Extract the (x, y) coordinate from the center of the cell holding the provided text.  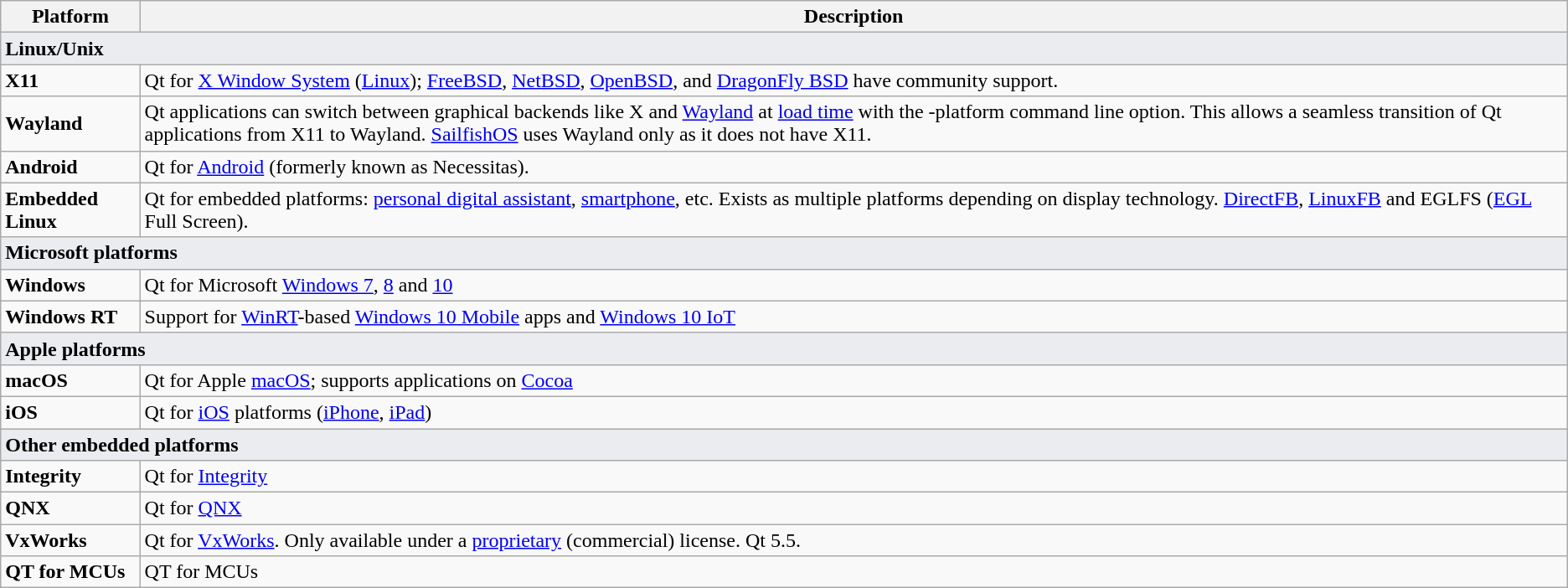
Apple platforms (784, 348)
Linux/Unix (784, 49)
macOS (70, 380)
Qt for Apple macOS; supports applications on Cocoa (854, 380)
VxWorks (70, 540)
Qt for iOS platforms (iPhone, iPad) (854, 412)
Platform (70, 17)
QNX (70, 508)
Other embedded platforms (784, 445)
Microsoft platforms (784, 253)
Qt for Integrity (854, 477)
X11 (70, 80)
Android (70, 167)
Qt for Microsoft Windows 7, 8 and 10 (854, 285)
Qt for X Window System (Linux); FreeBSD, NetBSD, OpenBSD, and DragonFly BSD have community support. (854, 80)
Qt for Android (formerly known as Necessitas). (854, 167)
Description (854, 17)
Windows RT (70, 317)
Qt for VxWorks. Only available under a proprietary (commercial) license. Qt 5.5. (854, 540)
Windows (70, 285)
Wayland (70, 124)
Qt for QNX (854, 508)
Embedded Linux (70, 209)
iOS (70, 412)
Integrity (70, 477)
Support for WinRT-based Windows 10 Mobile apps and Windows 10 IoT (854, 317)
